Detect which cell encompasses the target text, then output its [x, y] center coordinate. 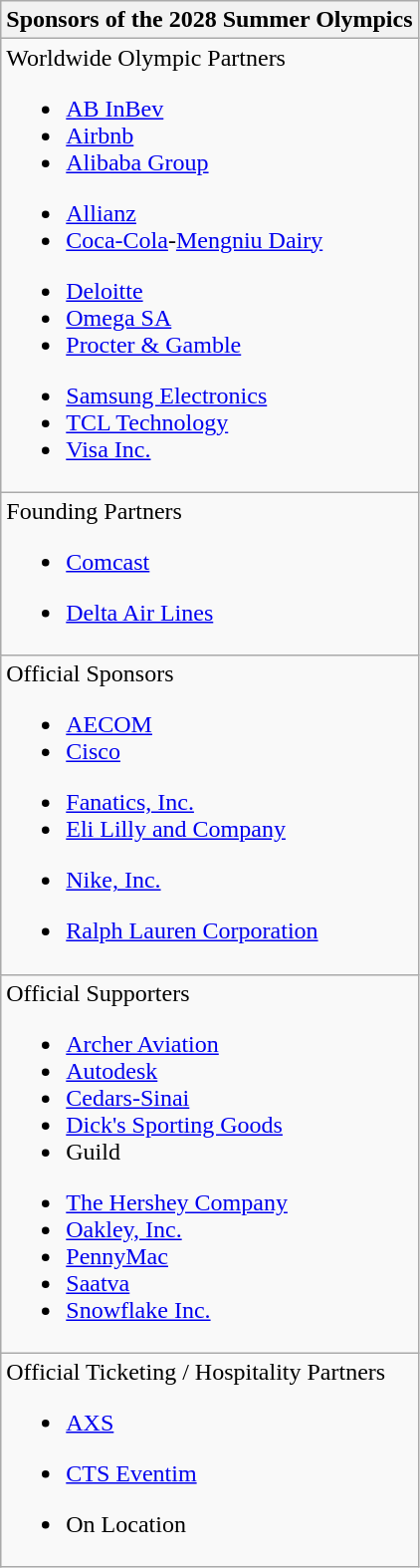
Official Sponsors AECOMCiscoFanatics, Inc.Eli Lilly and CompanyNike, Inc.Ralph Lauren Corporation [209, 815]
Sponsors of the 2028 Summer Olympics [209, 20]
Founding Partners ComcastDelta Air Lines [209, 574]
Official Supporters Archer AviationAutodeskCedars-SinaiDick's Sporting GoodsGuildThe Hershey CompanyOakley, Inc.PennyMacSaatvaSnowflake Inc. [209, 1164]
Official Ticketing / Hospitality Partners AXSCTS EventimOn Location [209, 1460]
